Determine the (X, Y) coordinate at the center of the cell enclosing the given text.  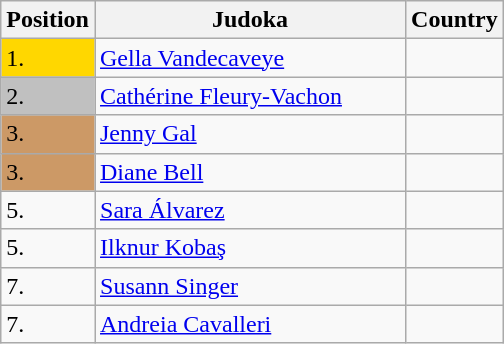
Gella Vandecaveye (250, 58)
Susann Singer (250, 286)
Jenny Gal (250, 134)
2. (48, 96)
Diane Bell (250, 172)
1. (48, 58)
Cathérine Fleury-Vachon (250, 96)
Judoka (250, 20)
Andreia Cavalleri (250, 324)
Country (455, 20)
Position (48, 20)
Sara Álvarez (250, 210)
Ilknur Kobaş (250, 248)
